Pinpoint the cell where the given text exists, returning its [x, y] midpoint coordinate. 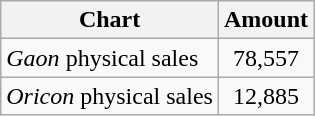
78,557 [266, 58]
Chart [110, 20]
Gaon physical sales [110, 58]
Oricon physical sales [110, 96]
Amount [266, 20]
12,885 [266, 96]
